Scan for the cell matching the given text and deliver its [x, y] coordinate at center. 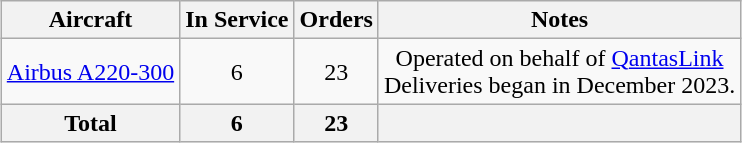
Airbus A220-300 [90, 72]
Operated on behalf of QantasLinkDeliveries began in December 2023. [559, 72]
Aircraft [90, 20]
Orders [336, 20]
In Service [237, 20]
Total [90, 123]
Notes [559, 20]
